For the text-containing cell, return its midpoint in [X, Y] coordinate format. 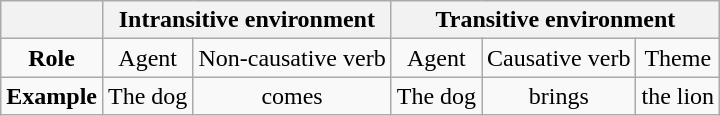
Theme [678, 58]
comes [292, 96]
Non-causative verb [292, 58]
Intransitive environment [246, 20]
Transitive environment [555, 20]
Causative verb [559, 58]
Example [52, 96]
Role [52, 58]
brings [559, 96]
the lion [678, 96]
